Detect which cell encompasses the target text, then output its (X, Y) center coordinate. 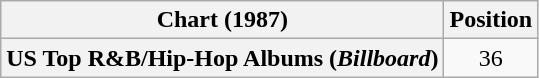
US Top R&B/Hip-Hop Albums (Billboard) (222, 58)
Chart (1987) (222, 20)
Position (491, 20)
36 (491, 58)
